Output the [X, Y] coordinate of the center of the cell containing the given text.  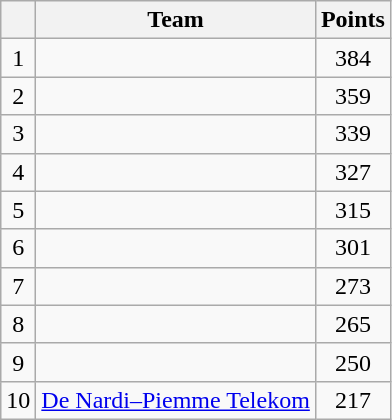
7 [18, 286]
273 [352, 286]
327 [352, 172]
359 [352, 96]
8 [18, 324]
384 [352, 58]
Points [352, 20]
339 [352, 134]
5 [18, 210]
9 [18, 362]
265 [352, 324]
10 [18, 400]
250 [352, 362]
De Nardi–Piemme Telekom [176, 400]
6 [18, 248]
4 [18, 172]
217 [352, 400]
315 [352, 210]
2 [18, 96]
301 [352, 248]
3 [18, 134]
1 [18, 58]
Team [176, 20]
